Locate the cell with the specified text and output its [x, y] center coordinate. 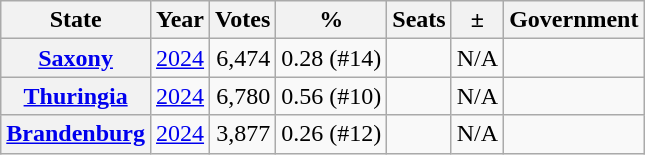
6,474 [243, 58]
± [477, 20]
Thuringia [76, 96]
0.28 (#14) [332, 58]
Year [180, 20]
0.26 (#12) [332, 134]
3,877 [243, 134]
Votes [243, 20]
% [332, 20]
Seats [419, 20]
Brandenburg [76, 134]
0.56 (#10) [332, 96]
Saxony [76, 58]
State [76, 20]
6,780 [243, 96]
Government [574, 20]
